Provide the (x, y) coordinate of the cell's center where the given text is located.  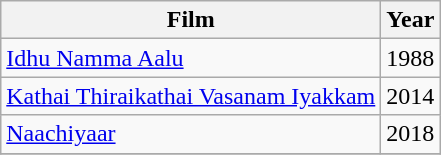
2014 (410, 96)
Film (191, 20)
Year (410, 20)
1988 (410, 58)
2018 (410, 134)
Idhu Namma Aalu (191, 58)
Naachiyaar (191, 134)
Kathai Thiraikathai Vasanam Iyakkam (191, 96)
